Detect which cell encompasses the target text, then output its [X, Y] center coordinate. 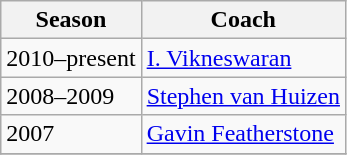
2008–2009 [71, 96]
Gavin Featherstone [243, 134]
Season [71, 20]
Stephen van Huizen [243, 96]
2007 [71, 134]
I. Vikneswaran [243, 58]
Coach [243, 20]
2010–present [71, 58]
